From the cell containing the given text, extract its center point as (x, y) coordinate. 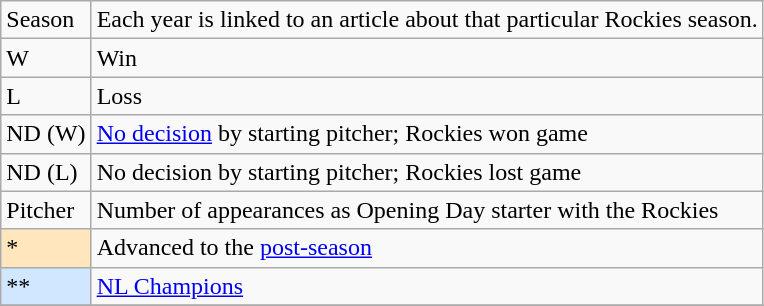
NL Champions (427, 286)
Win (427, 58)
Pitcher (46, 210)
Each year is linked to an article about that particular Rockies season. (427, 20)
* (46, 248)
ND (W) (46, 134)
** (46, 286)
No decision by starting pitcher; Rockies won game (427, 134)
ND (L) (46, 172)
L (46, 96)
Advanced to the post-season (427, 248)
No decision by starting pitcher; Rockies lost game (427, 172)
Loss (427, 96)
W (46, 58)
Number of appearances as Opening Day starter with the Rockies (427, 210)
Season (46, 20)
